Provide the (x, y) coordinate of the cell's center where the given text is located.  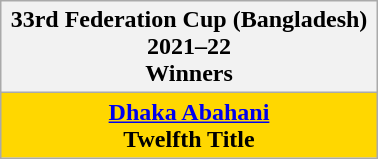
33rd Federation Cup (Bangladesh) 2021–22 Winners (189, 47)
Dhaka Abahani Twelfth Title (189, 126)
